Extract the [X, Y] coordinate from the center of the cell holding the provided text.  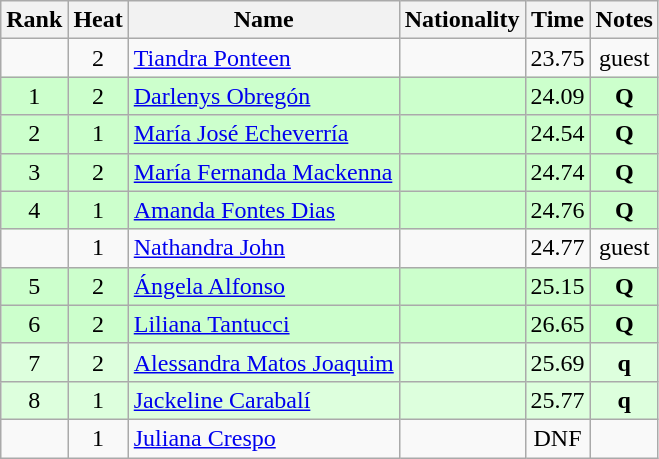
Heat [98, 20]
Alessandra Matos Joaquim [264, 362]
25.77 [558, 400]
Name [264, 20]
Liliana Tantucci [264, 324]
24.54 [558, 134]
24.74 [558, 172]
7 [34, 362]
24.77 [558, 248]
25.69 [558, 362]
4 [34, 210]
Time [558, 20]
26.65 [558, 324]
6 [34, 324]
María José Echeverría [264, 134]
5 [34, 286]
Amanda Fontes Dias [264, 210]
María Fernanda Mackenna [264, 172]
Rank [34, 20]
Nationality [462, 20]
Ángela Alfonso [264, 286]
Nathandra John [264, 248]
Tiandra Ponteen [264, 58]
24.76 [558, 210]
DNF [558, 438]
24.09 [558, 96]
Juliana Crespo [264, 438]
8 [34, 400]
25.15 [558, 286]
23.75 [558, 58]
Notes [624, 20]
Jackeline Carabalí [264, 400]
Darlenys Obregón [264, 96]
3 [34, 172]
